For the text-containing cell, return its midpoint in [X, Y] coordinate format. 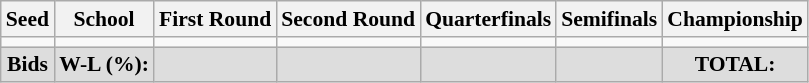
School [104, 19]
W-L (%): [104, 65]
TOTAL: [735, 65]
Quarterfinals [488, 19]
Second Round [348, 19]
Seed [28, 19]
First Round [215, 19]
Semifinals [609, 19]
Bids [28, 65]
Championship [735, 19]
